Locate the cell with the specified text and output its [x, y] center coordinate. 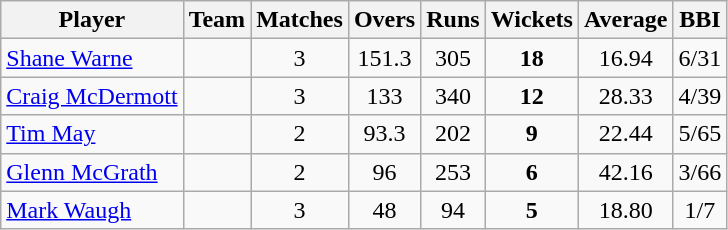
18.80 [626, 210]
5 [532, 210]
12 [532, 96]
Glenn McGrath [92, 172]
Team [217, 20]
340 [453, 96]
305 [453, 58]
6/31 [700, 58]
151.3 [384, 58]
3/66 [700, 172]
9 [532, 134]
Tim May [92, 134]
Shane Warne [92, 58]
Runs [453, 20]
1/7 [700, 210]
48 [384, 210]
5/65 [700, 134]
18 [532, 58]
42.16 [626, 172]
Matches [300, 20]
96 [384, 172]
6 [532, 172]
Craig McDermott [92, 96]
4/39 [700, 96]
Average [626, 20]
28.33 [626, 96]
Player [92, 20]
94 [453, 210]
133 [384, 96]
Overs [384, 20]
22.44 [626, 134]
93.3 [384, 134]
Mark Waugh [92, 210]
BBI [700, 20]
202 [453, 134]
16.94 [626, 58]
253 [453, 172]
Wickets [532, 20]
